Find where the given text appears and provide that cell's center as (x, y) coordinate. 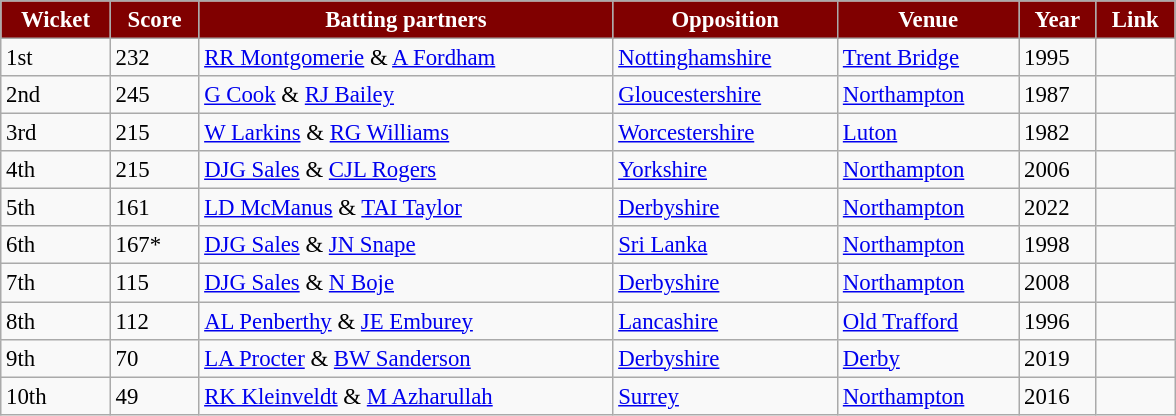
G Cook & RJ Bailey (406, 95)
Gloucestershire (726, 95)
DJG Sales & N Boje (406, 283)
Lancashire (726, 321)
DJG Sales & CJL Rogers (406, 170)
Venue (928, 20)
LD McManus & TAI Taylor (406, 208)
7th (56, 283)
Derby (928, 358)
4th (56, 170)
1998 (1058, 245)
1982 (1058, 133)
2nd (56, 95)
Score (154, 20)
115 (154, 283)
Year (1058, 20)
1987 (1058, 95)
2008 (1058, 283)
232 (154, 58)
Batting partners (406, 20)
Worcestershire (726, 133)
2022 (1058, 208)
5th (56, 208)
Link (1136, 20)
9th (56, 358)
1st (56, 58)
Luton (928, 133)
1996 (1058, 321)
10th (56, 396)
Opposition (726, 20)
8th (56, 321)
1995 (1058, 58)
Trent Bridge (928, 58)
2016 (1058, 396)
W Larkins & RG Williams (406, 133)
Wicket (56, 20)
2019 (1058, 358)
245 (154, 95)
RR Montgomerie & A Fordham (406, 58)
Surrey (726, 396)
49 (154, 396)
6th (56, 245)
Nottinghamshire (726, 58)
Yorkshire (726, 170)
DJG Sales & JN Snape (406, 245)
LA Procter & BW Sanderson (406, 358)
161 (154, 208)
70 (154, 358)
2006 (1058, 170)
Old Trafford (928, 321)
112 (154, 321)
AL Penberthy & JE Emburey (406, 321)
3rd (56, 133)
RK Kleinveldt & M Azharullah (406, 396)
Sri Lanka (726, 245)
167* (154, 245)
